Extract the [x, y] coordinate from the center of the cell holding the provided text.  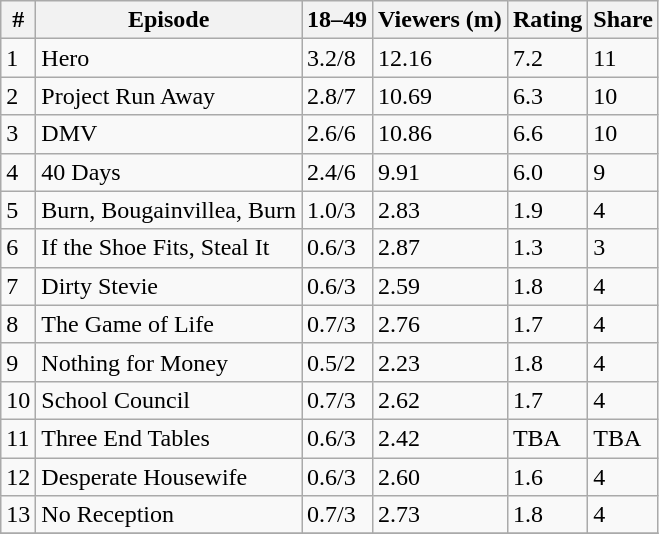
Hero [169, 58]
Share [624, 20]
2.42 [440, 438]
6.0 [547, 172]
5 [18, 210]
Viewers (m) [440, 20]
No Reception [169, 515]
Rating [547, 20]
1.3 [547, 248]
2.62 [440, 400]
6.3 [547, 96]
2.60 [440, 477]
Project Run Away [169, 96]
2 [18, 96]
Episode [169, 20]
Three End Tables [169, 438]
1.6 [547, 477]
2.4/6 [338, 172]
2.6/6 [338, 134]
Nothing for Money [169, 362]
3.2/8 [338, 58]
# [18, 20]
6 [18, 248]
12 [18, 477]
If the Shoe Fits, Steal It [169, 248]
12.16 [440, 58]
DMV [169, 134]
2.76 [440, 324]
Burn, Bougainvillea, Burn [169, 210]
1.9 [547, 210]
7.2 [547, 58]
Desperate Housewife [169, 477]
1 [18, 58]
18–49 [338, 20]
The Game of Life [169, 324]
2.59 [440, 286]
10.86 [440, 134]
2.8/7 [338, 96]
2.73 [440, 515]
1.0/3 [338, 210]
2.87 [440, 248]
8 [18, 324]
0.5/2 [338, 362]
School Council [169, 400]
9.91 [440, 172]
13 [18, 515]
40 Days [169, 172]
2.83 [440, 210]
10.69 [440, 96]
2.23 [440, 362]
7 [18, 286]
6.6 [547, 134]
Dirty Stevie [169, 286]
